Return [X, Y] of the center of cell containing provided text 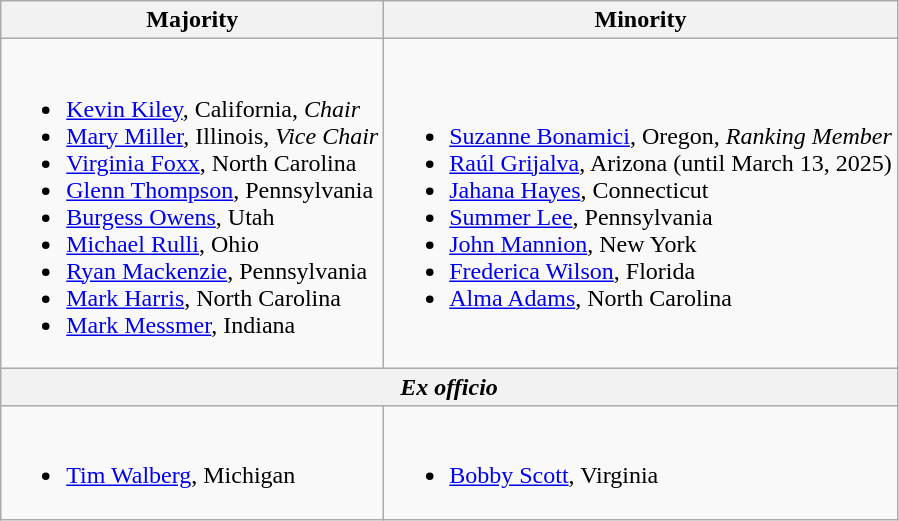
Ex officio [450, 387]
Bobby Scott, Virginia [641, 462]
Majority [192, 20]
Minority [641, 20]
Tim Walberg, Michigan [192, 462]
